Return the (X, Y) coordinate for the center point of the cell that contains the specified text.  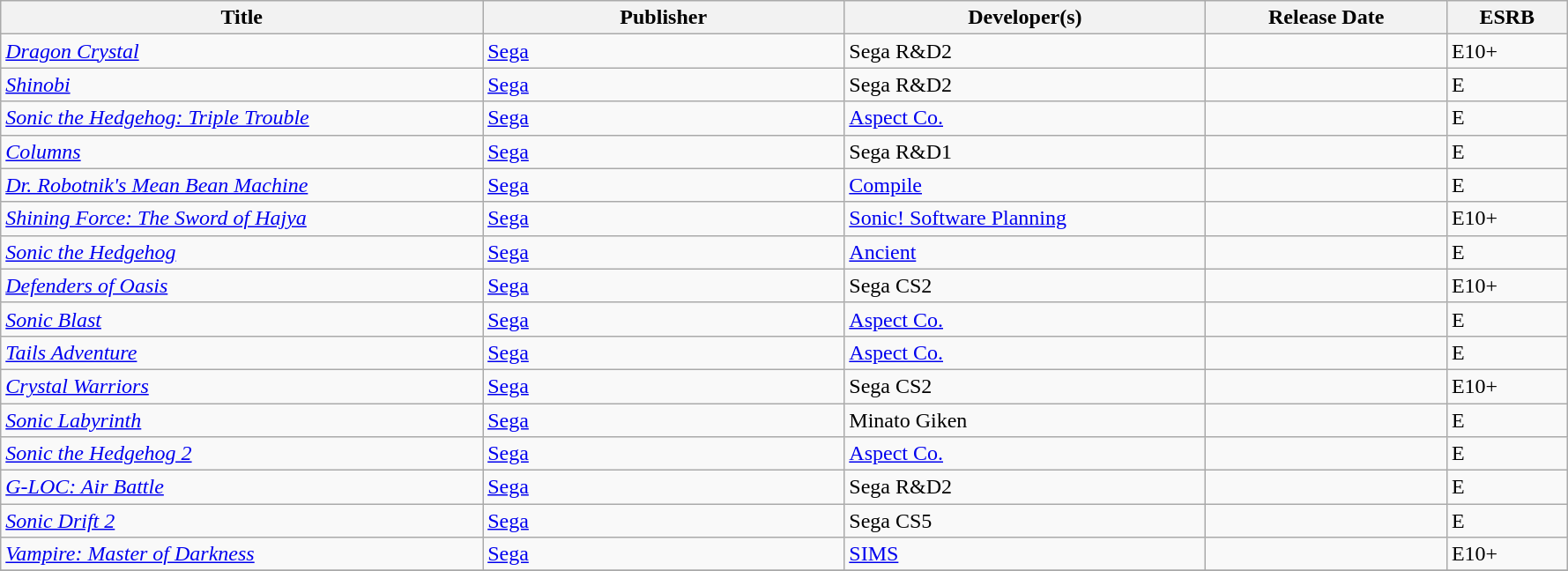
Sonic Drift 2 (242, 521)
Shining Force: The Sword of Hajya (242, 219)
Publisher (664, 18)
Dragon Crystal (242, 51)
G-LOC: Air Battle (242, 487)
ESRB (1507, 18)
Title (242, 18)
Sonic the Hedgehog: Triple Trouble (242, 118)
Shinobi (242, 85)
Sonic the Hedgehog (242, 252)
Developer(s) (1025, 18)
Crystal Warriors (242, 386)
Sega R&D1 (1025, 152)
Release Date (1326, 18)
Defenders of Oasis (242, 285)
Sega CS5 (1025, 521)
Tails Adventure (242, 352)
Sonic! Software Planning (1025, 219)
SIMS (1025, 554)
Ancient (1025, 252)
Sonic Labyrinth (242, 420)
Compile (1025, 185)
Sonic Blast (242, 319)
Columns (242, 152)
Minato Giken (1025, 420)
Vampire: Master of Darkness (242, 554)
Sonic the Hedgehog 2 (242, 454)
Dr. Robotnik's Mean Bean Machine (242, 185)
